Output the (X, Y) coordinate of the center of the cell containing the given text.  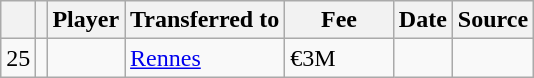
Date (422, 20)
Player (86, 20)
Transferred to (205, 20)
25 (18, 58)
Fee (340, 20)
€3M (340, 58)
Rennes (205, 58)
Source (492, 20)
